Return (x, y) of the center of cell containing provided text 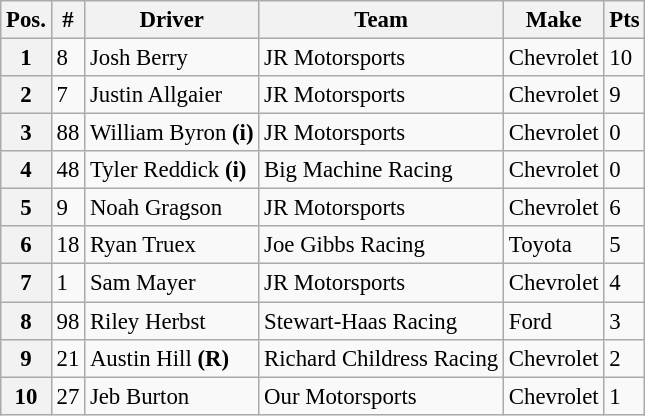
Stewart-Haas Racing (382, 321)
Noah Gragson (172, 208)
88 (68, 133)
Riley Herbst (172, 321)
Joe Gibbs Racing (382, 245)
Big Machine Racing (382, 170)
William Byron (i) (172, 133)
Driver (172, 20)
21 (68, 358)
Our Motorsports (382, 396)
# (68, 20)
Tyler Reddick (i) (172, 170)
Pts (624, 20)
Jeb Burton (172, 396)
Richard Childress Racing (382, 358)
27 (68, 396)
Team (382, 20)
98 (68, 321)
Make (554, 20)
Ford (554, 321)
Justin Allgaier (172, 95)
18 (68, 245)
Austin Hill (R) (172, 358)
Sam Mayer (172, 283)
Toyota (554, 245)
Josh Berry (172, 58)
Ryan Truex (172, 245)
Pos. (26, 20)
48 (68, 170)
